Return the (X, Y) coordinate for the center point of the cell that contains the specified text.  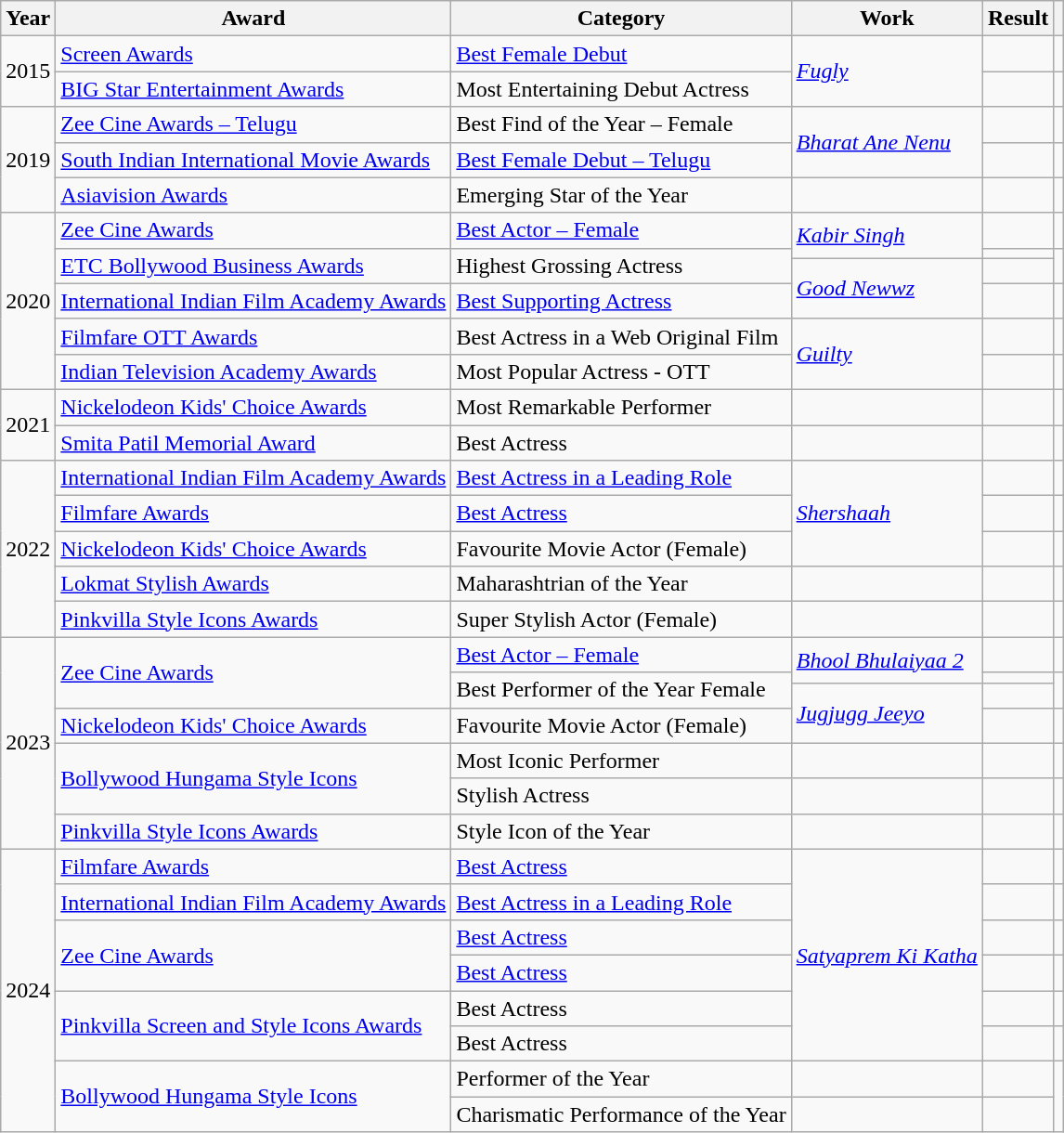
Lokmat Stylish Awards (253, 584)
Pinkvilla Screen and Style Icons Awards (253, 1025)
2024 (28, 990)
Bharat Ane Nenu (887, 142)
Guilty (887, 354)
2020 (28, 301)
Best Supporting Actress (621, 301)
Zee Cine Awards – Telugu (253, 124)
2015 (28, 72)
Work (887, 19)
Filmfare OTT Awards (253, 336)
Bhool Bhulaiyaa 2 (887, 659)
Best Actress in a Web Original Film (621, 336)
Satyaprem Ki Katha (887, 955)
Most Entertaining Debut Actress (621, 89)
Asiavision Awards (253, 195)
2022 (28, 549)
Most Popular Actress - OTT (621, 371)
Shershaah (887, 514)
2019 (28, 160)
Good Newwz (887, 288)
Year (28, 19)
2021 (28, 424)
Award (253, 19)
BIG Star Entertainment Awards (253, 89)
Charismatic Performance of the Year (621, 1114)
Kabir Singh (887, 236)
Best Find of the Year – Female (621, 124)
Most Iconic Performer (621, 761)
Screen Awards (253, 54)
South Indian International Movie Awards (253, 160)
Fugly (887, 72)
ETC Bollywood Business Awards (253, 266)
Most Remarkable Performer (621, 407)
Maharashtrian of the Year (621, 584)
Style Icon of the Year (621, 831)
Performer of the Year (621, 1079)
Best Female Debut (621, 54)
Emerging Star of the Year (621, 195)
Result (1018, 19)
2023 (28, 743)
Indian Television Academy Awards (253, 371)
Jugjugg Jeeyo (887, 713)
Best Performer of the Year Female (621, 690)
Highest Grossing Actress (621, 266)
Super Stylish Actor (Female) (621, 619)
Smita Patil Memorial Award (253, 443)
Stylish Actress (621, 796)
Best Female Debut – Telugu (621, 160)
Category (621, 19)
